Identify which cell holds the provided text, then report its (X, Y) central coordinate. 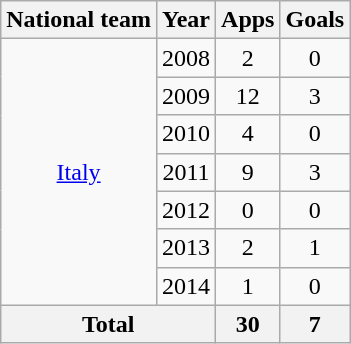
9 (248, 172)
2014 (186, 286)
2009 (186, 96)
7 (315, 324)
Apps (248, 20)
30 (248, 324)
12 (248, 96)
2013 (186, 248)
Italy (79, 172)
2008 (186, 58)
2012 (186, 210)
2011 (186, 172)
Year (186, 20)
Total (108, 324)
4 (248, 134)
2010 (186, 134)
National team (79, 20)
Goals (315, 20)
